Output the [x, y] coordinate of the center of the cell containing the given text.  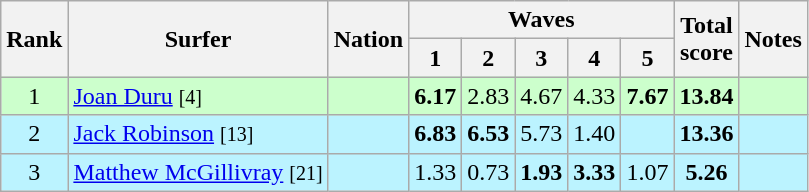
5.73 [542, 134]
Totalscore [706, 39]
Surfer [198, 39]
1.33 [436, 172]
6.53 [488, 134]
Jack Robinson [13] [198, 134]
Joan Duru [4] [198, 96]
Notes [773, 39]
3.33 [594, 172]
Matthew McGillivray [21] [198, 172]
1.07 [648, 172]
5.26 [706, 172]
13.84 [706, 96]
4.67 [542, 96]
6.83 [436, 134]
2.83 [488, 96]
4.33 [594, 96]
Rank [34, 39]
1.93 [542, 172]
Waves [542, 20]
0.73 [488, 172]
4 [594, 58]
7.67 [648, 96]
Nation [368, 39]
5 [648, 58]
13.36 [706, 134]
6.17 [436, 96]
1.40 [594, 134]
